Pinpoint the cell where the given text exists, returning its [X, Y] midpoint coordinate. 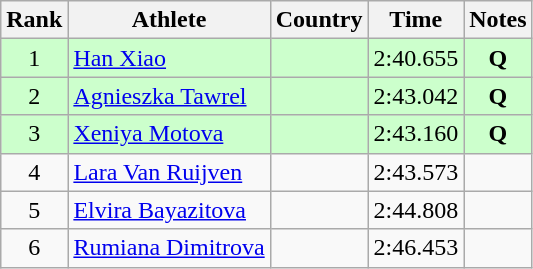
Time [416, 20]
2:40.655 [416, 58]
Rumiana Dimitrova [169, 248]
2:46.453 [416, 248]
2:43.573 [416, 172]
4 [34, 172]
Elvira Bayazitova [169, 210]
2:44.808 [416, 210]
Han Xiao [169, 58]
5 [34, 210]
Lara Van Ruijven [169, 172]
Rank [34, 20]
Xeniya Motova [169, 134]
Country [319, 20]
1 [34, 58]
2:43.160 [416, 134]
3 [34, 134]
Athlete [169, 20]
Notes [498, 20]
Agnieszka Tawrel [169, 96]
2 [34, 96]
6 [34, 248]
2:43.042 [416, 96]
